Capture the cell that displays the provided text and extract its [X, Y] central coordinate. 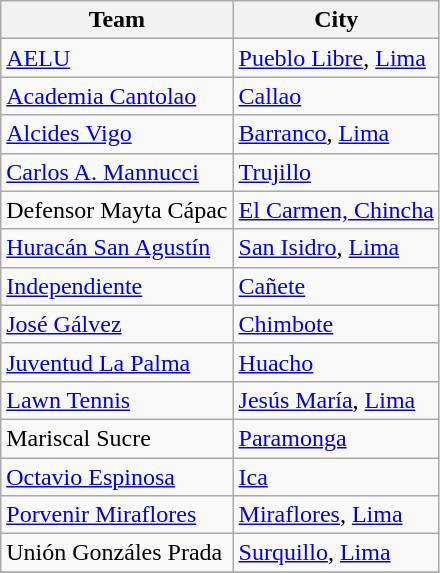
Porvenir Miraflores [117, 515]
José Gálvez [117, 324]
Carlos A. Mannucci [117, 172]
Cañete [336, 286]
Pueblo Libre, Lima [336, 58]
Octavio Espinosa [117, 477]
Surquillo, Lima [336, 553]
El Carmen, Chincha [336, 210]
Lawn Tennis [117, 400]
Defensor Mayta Cápac [117, 210]
Juventud La Palma [117, 362]
San Isidro, Lima [336, 248]
Trujillo [336, 172]
Huracán San Agustín [117, 248]
Mariscal Sucre [117, 438]
Jesús María, Lima [336, 400]
Huacho [336, 362]
Callao [336, 96]
Chimbote [336, 324]
City [336, 20]
Independiente [117, 286]
Barranco, Lima [336, 134]
Team [117, 20]
Paramonga [336, 438]
Miraflores, Lima [336, 515]
AELU [117, 58]
Alcides Vigo [117, 134]
Ica [336, 477]
Unión Gonzáles Prada [117, 553]
Academia Cantolao [117, 96]
